Return the [X, Y] coordinate for the center point of the cell that contains the specified text.  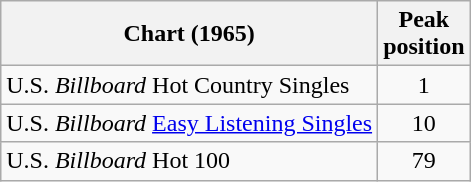
U.S. Billboard Hot 100 [190, 161]
U.S. Billboard Easy Listening Singles [190, 123]
Peakposition [424, 34]
U.S. Billboard Hot Country Singles [190, 85]
Chart (1965) [190, 34]
79 [424, 161]
10 [424, 123]
1 [424, 85]
